Extract the (x, y) coordinate from the center of the cell holding the provided text.  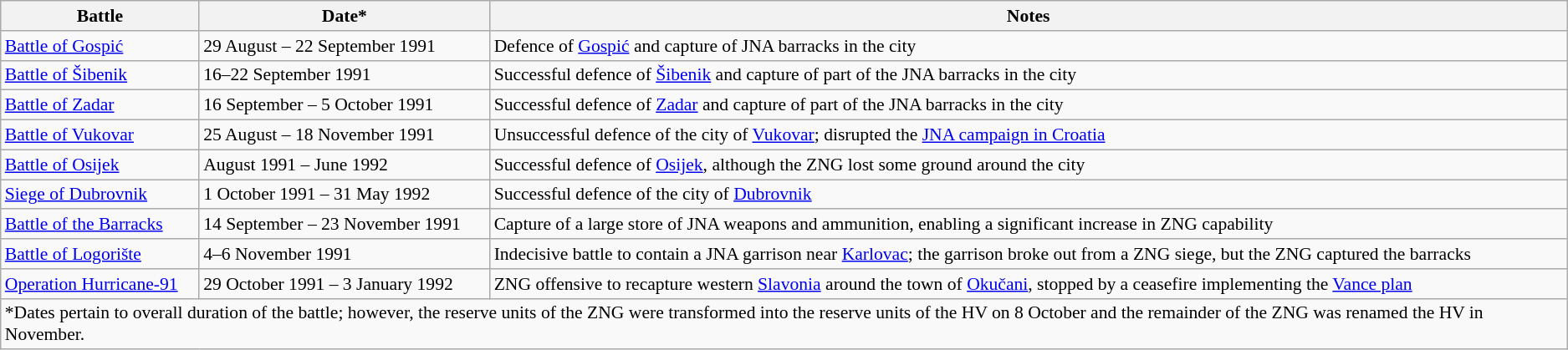
25 August – 18 November 1991 (345, 135)
4–6 November 1991 (345, 254)
Battle of Gospić (100, 46)
Battle (100, 16)
ZNG offensive to recapture western Slavonia around the town of Okučani, stopped by a ceasefire implementing the Vance plan (1029, 284)
29 October 1991 – 3 January 1992 (345, 284)
1 October 1991 – 31 May 1992 (345, 195)
Successful defence of Zadar and capture of part of the JNA barracks in the city (1029, 105)
Successful defence of Osijek, although the ZNG lost some ground around the city (1029, 165)
Capture of a large store of JNA weapons and ammunition, enabling a significant increase in ZNG capability (1029, 225)
Notes (1029, 16)
Operation Hurricane-91 (100, 284)
Battle of Šibenik (100, 75)
Unsuccessful defence of the city of Vukovar; disrupted the JNA campaign in Croatia (1029, 135)
14 September – 23 November 1991 (345, 225)
16–22 September 1991 (345, 75)
Defence of Gospić and capture of JNA barracks in the city (1029, 46)
Date* (345, 16)
Battle of Vukovar (100, 135)
Battle of the Barracks (100, 225)
29 August – 22 September 1991 (345, 46)
Siege of Dubrovnik (100, 195)
Indecisive battle to contain a JNA garrison near Karlovac; the garrison broke out from a ZNG siege, but the ZNG captured the barracks (1029, 254)
Successful defence of the city of Dubrovnik (1029, 195)
16 September – 5 October 1991 (345, 105)
Successful defence of Šibenik and capture of part of the JNA barracks in the city (1029, 75)
Battle of Logorište (100, 254)
August 1991 – June 1992 (345, 165)
Battle of Osijek (100, 165)
Battle of Zadar (100, 105)
